Output the (x, y) coordinate of the center of the cell containing the given text.  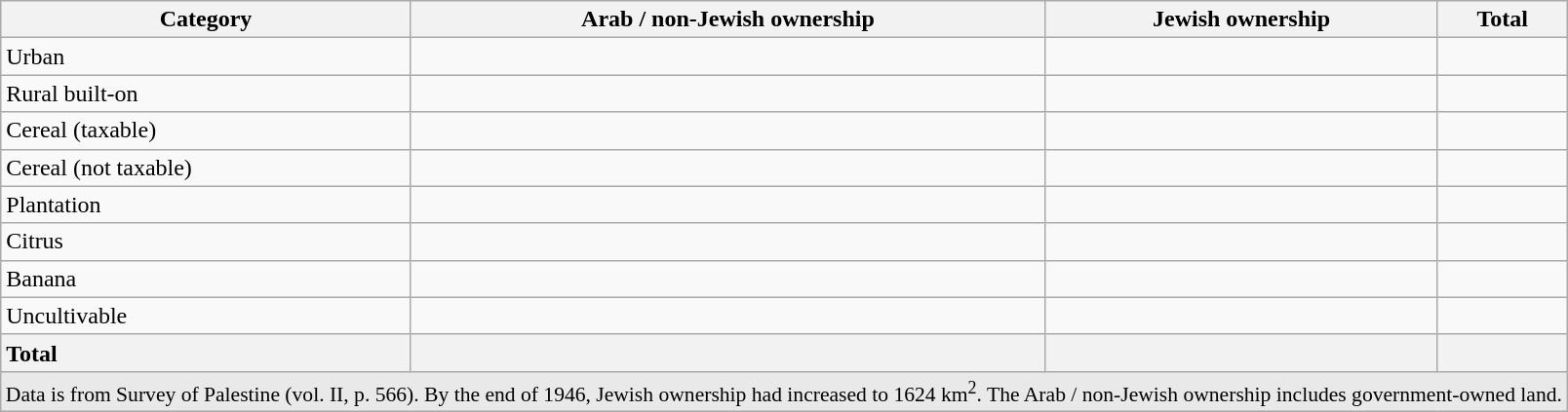
Rural built-on (207, 94)
Uncultivable (207, 316)
Banana (207, 279)
Plantation (207, 205)
Jewish ownership (1242, 19)
Cereal (not taxable) (207, 168)
Citrus (207, 242)
Arab / non-Jewish ownership (727, 19)
Category (207, 19)
Cereal (taxable) (207, 131)
Urban (207, 56)
